Return the (X, Y) coordinate for the center point of the cell that contains the specified text.  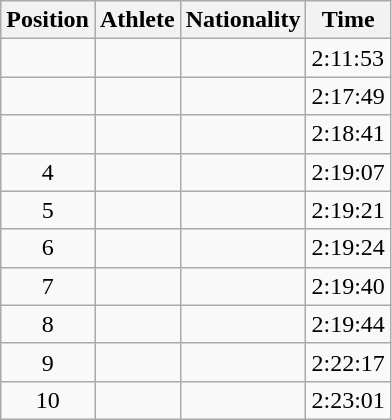
2:19:40 (348, 286)
5 (48, 210)
Nationality (243, 20)
7 (48, 286)
2:23:01 (348, 400)
Athlete (137, 20)
2:18:41 (348, 134)
8 (48, 324)
2:22:17 (348, 362)
2:19:07 (348, 172)
4 (48, 172)
2:19:44 (348, 324)
2:17:49 (348, 96)
6 (48, 248)
Position (48, 20)
Time (348, 20)
9 (48, 362)
10 (48, 400)
2:19:21 (348, 210)
2:19:24 (348, 248)
2:11:53 (348, 58)
